Scan for the cell matching the given text and deliver its [x, y] coordinate at center. 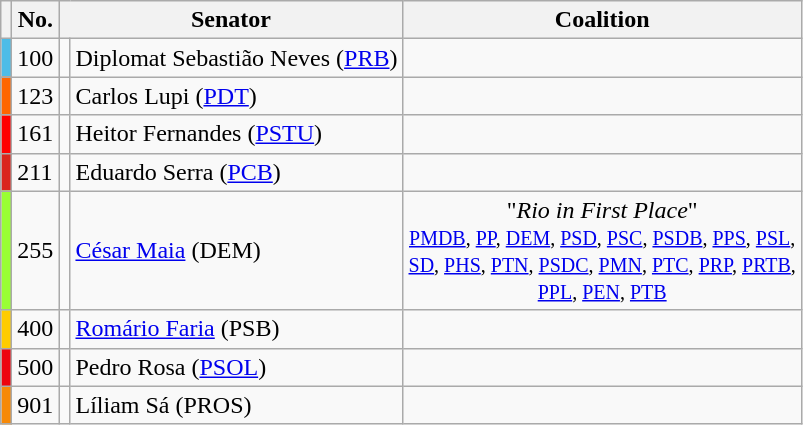
123 [36, 96]
Coalition [602, 20]
Pedro Rosa (PSOL) [236, 367]
Heitor Fernandes (PSTU) [236, 134]
Líliam Sá (PROS) [236, 405]
211 [36, 172]
Senator [231, 20]
Carlos Lupi (PDT) [236, 96]
100 [36, 58]
Romário Faria (PSB) [236, 329]
901 [36, 405]
500 [36, 367]
400 [36, 329]
César Maia (DEM) [236, 250]
"Rio in First Place"PMDB, PP, DEM, PSD, PSC, PSDB, PPS, PSL, SD, PHS, PTN, PSDC, PMN, PTC, PRP, PRTB, PPL, PEN, PTB [602, 250]
161 [36, 134]
Diplomat Sebastião Neves (PRB) [236, 58]
No. [36, 20]
Eduardo Serra (PCB) [236, 172]
255 [36, 250]
